Pinpoint the cell where the given text exists, returning its [x, y] midpoint coordinate. 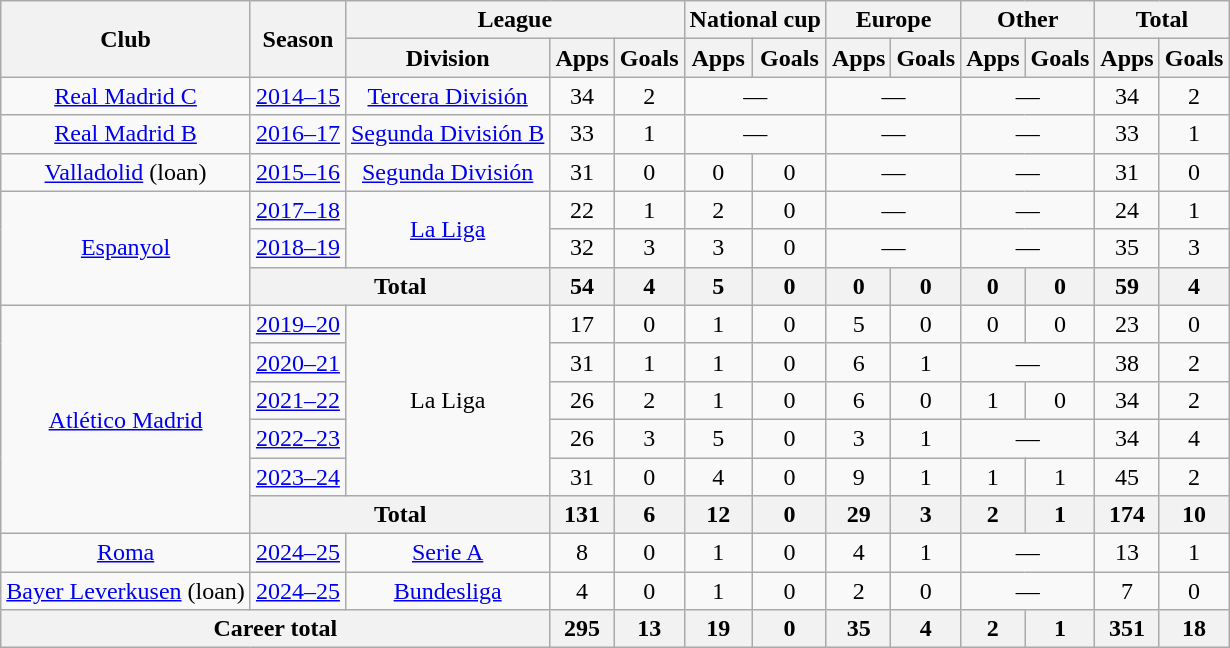
Valladolid (loan) [126, 172]
8 [582, 553]
19 [718, 629]
2016–17 [298, 134]
Season [298, 39]
Segunda División [447, 172]
Roma [126, 553]
2021–22 [298, 400]
32 [582, 248]
National cup [755, 20]
Serie A [447, 553]
7 [1127, 591]
2019–20 [298, 324]
45 [1127, 477]
Other [1028, 20]
131 [582, 515]
23 [1127, 324]
2023–24 [298, 477]
League [514, 20]
17 [582, 324]
Atlético Madrid [126, 419]
29 [858, 515]
174 [1127, 515]
12 [718, 515]
Europe [893, 20]
2015–16 [298, 172]
Real Madrid C [126, 96]
2014–15 [298, 96]
18 [1194, 629]
22 [582, 210]
10 [1194, 515]
Division [447, 58]
2017–18 [298, 210]
Segunda División B [447, 134]
Bundesliga [447, 591]
9 [858, 477]
2022–23 [298, 438]
295 [582, 629]
54 [582, 286]
Real Madrid B [126, 134]
24 [1127, 210]
Tercera División [447, 96]
2018–19 [298, 248]
Career total [276, 629]
38 [1127, 362]
59 [1127, 286]
Club [126, 39]
Espanyol [126, 248]
351 [1127, 629]
2020–21 [298, 362]
Bayer Leverkusen (loan) [126, 591]
